Extract the (X, Y) coordinate from the center of the cell holding the provided text.  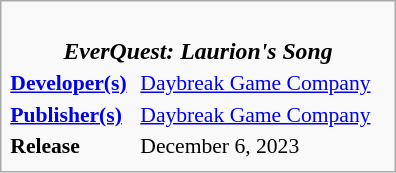
December 6, 2023 (263, 146)
Release (72, 146)
Publisher(s) (72, 114)
EverQuest: Laurion's Song (198, 38)
Developer(s) (72, 83)
